Capture the cell that displays the provided text and extract its (X, Y) central coordinate. 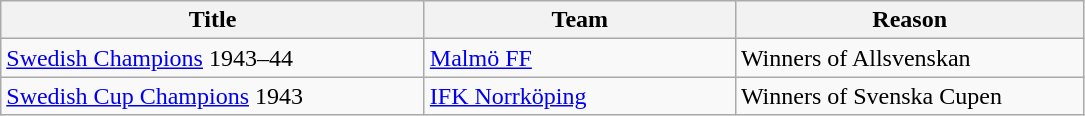
Team (580, 20)
Winners of Allsvenskan (910, 58)
Winners of Svenska Cupen (910, 96)
Swedish Cup Champions 1943 (213, 96)
Swedish Champions 1943–44 (213, 58)
IFK Norrköping (580, 96)
Title (213, 20)
Reason (910, 20)
Malmö FF (580, 58)
